Provide the [X, Y] coordinate of the cell's center where the given text is located.  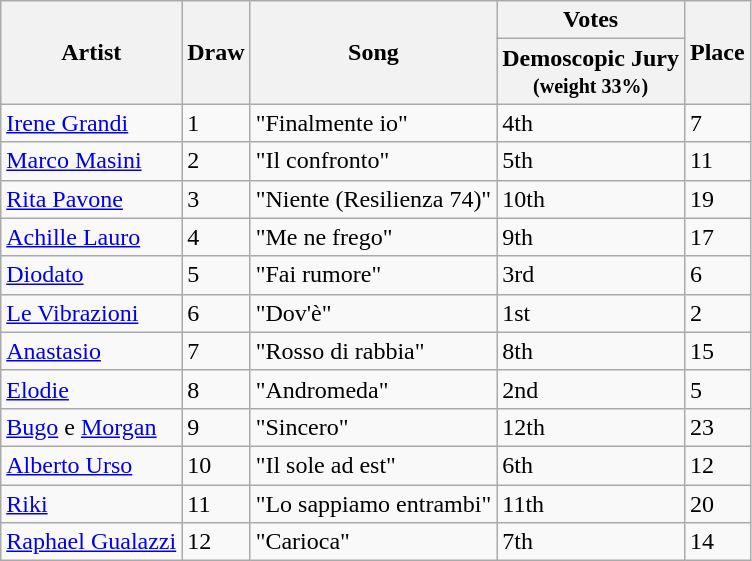
6th [591, 465]
Demoscopic Jury(weight 33%) [591, 72]
Artist [92, 52]
Marco Masini [92, 161]
14 [717, 542]
"Andromeda" [374, 389]
1 [216, 123]
15 [717, 351]
10th [591, 199]
4th [591, 123]
Anastasio [92, 351]
"Il sole ad est" [374, 465]
Raphael Gualazzi [92, 542]
"Niente (Resilienza 74)" [374, 199]
11th [591, 503]
20 [717, 503]
Le Vibrazioni [92, 313]
9th [591, 237]
9 [216, 427]
Diodato [92, 275]
Votes [591, 20]
Song [374, 52]
Rita Pavone [92, 199]
Riki [92, 503]
Achille Lauro [92, 237]
3rd [591, 275]
"Sincero" [374, 427]
"Carioca" [374, 542]
"Finalmente io" [374, 123]
5th [591, 161]
7th [591, 542]
"Fai rumore" [374, 275]
8 [216, 389]
Irene Grandi [92, 123]
"Il confronto" [374, 161]
23 [717, 427]
1st [591, 313]
Bugo e Morgan [92, 427]
Draw [216, 52]
10 [216, 465]
12th [591, 427]
2nd [591, 389]
8th [591, 351]
"Me ne frego" [374, 237]
Place [717, 52]
Alberto Urso [92, 465]
19 [717, 199]
17 [717, 237]
"Rosso di rabbia" [374, 351]
"Dov'è" [374, 313]
4 [216, 237]
3 [216, 199]
Elodie [92, 389]
"Lo sappiamo entrambi" [374, 503]
